Identify which cell holds the provided text, then report its [X, Y] central coordinate. 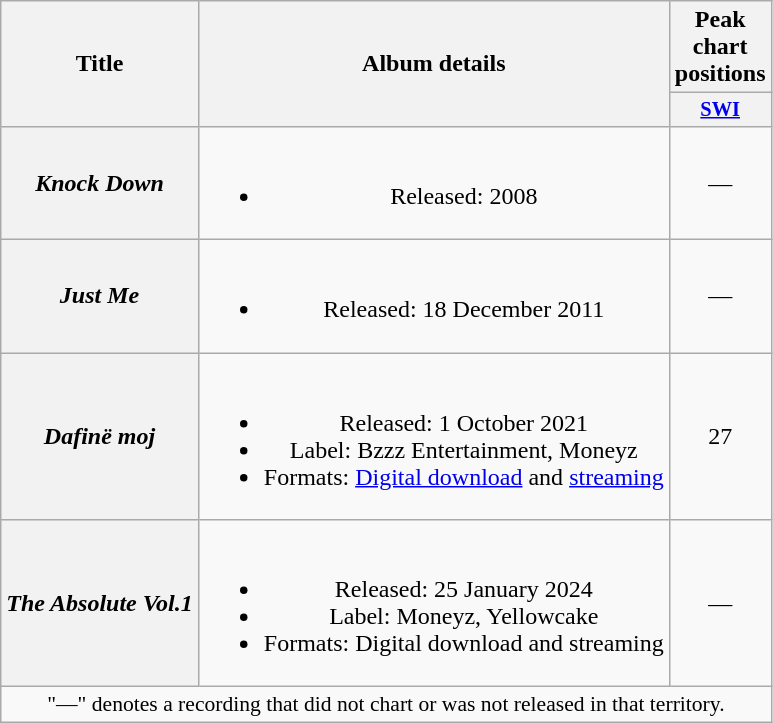
Released: 1 October 2021Label: Bzzz Entertainment, MoneyzFormats: Digital download and streaming [434, 436]
Knock Down [100, 182]
Just Me [100, 296]
27 [720, 436]
Released: 2008 [434, 182]
Album details [434, 64]
Dafinë moj [100, 436]
Peakchartpositions [720, 47]
Released: 25 January 2024Label: Moneyz, YellowcakeFormats: Digital download and streaming [434, 604]
The Absolute Vol.1 [100, 604]
Released: 18 December 2011 [434, 296]
SWI [720, 110]
"—" denotes a recording that did not chart or was not released in that territory. [386, 705]
Title [100, 64]
